Determine the (x, y) coordinate at the center of the cell enclosing the given text.  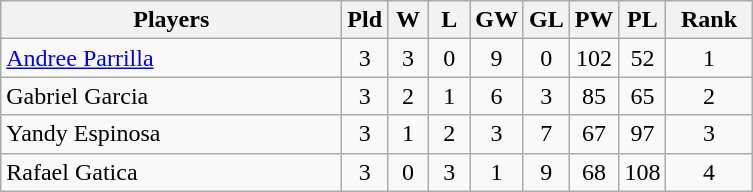
Gabriel Garcia (172, 96)
Rank (709, 20)
7 (546, 134)
GL (546, 20)
85 (594, 96)
GW (497, 20)
Yandy Espinosa (172, 134)
W (408, 20)
6 (497, 96)
4 (709, 172)
52 (642, 58)
Andree Parrilla (172, 58)
67 (594, 134)
68 (594, 172)
102 (594, 58)
PL (642, 20)
L (450, 20)
108 (642, 172)
PW (594, 20)
97 (642, 134)
Pld (365, 20)
65 (642, 96)
Players (172, 20)
Rafael Gatica (172, 172)
